Scan for the cell matching the given text and deliver its (x, y) coordinate at center. 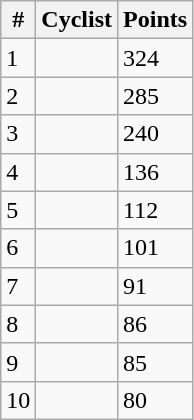
80 (156, 400)
136 (156, 172)
3 (18, 134)
285 (156, 96)
324 (156, 58)
Points (156, 20)
Cyclist (77, 20)
8 (18, 324)
86 (156, 324)
7 (18, 286)
1 (18, 58)
6 (18, 248)
9 (18, 362)
# (18, 20)
240 (156, 134)
101 (156, 248)
4 (18, 172)
91 (156, 286)
10 (18, 400)
112 (156, 210)
2 (18, 96)
5 (18, 210)
85 (156, 362)
